Pinpoint the cell where the given text exists, returning its (X, Y) midpoint coordinate. 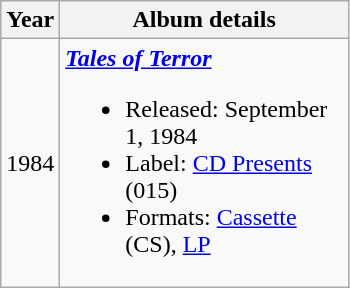
Year (30, 20)
Tales of TerrorReleased: September 1, 1984Label: CD Presents (015)Formats: Cassette (CS), LP (204, 163)
Album details (204, 20)
1984 (30, 163)
